Scan for the cell matching the given text and deliver its (x, y) coordinate at center. 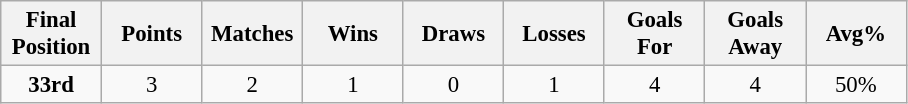
Losses (554, 34)
Final Position (52, 34)
Wins (354, 34)
50% (856, 85)
3 (152, 85)
Matches (252, 34)
Avg% (856, 34)
Points (152, 34)
2 (252, 85)
0 (454, 85)
33rd (52, 85)
Goals For (654, 34)
Draws (454, 34)
Goals Away (756, 34)
